Detect which cell encompasses the target text, then output its [x, y] center coordinate. 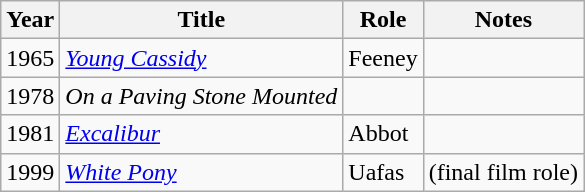
Young Cassidy [202, 58]
1965 [30, 58]
Notes [503, 20]
On a Paving Stone Mounted [202, 96]
Feeney [383, 58]
1999 [30, 172]
1981 [30, 134]
(final film role) [503, 172]
Abbot [383, 134]
Excalibur [202, 134]
Role [383, 20]
Year [30, 20]
1978 [30, 96]
Uafas [383, 172]
Title [202, 20]
White Pony [202, 172]
